For the text-containing cell, return its midpoint in (x, y) coordinate format. 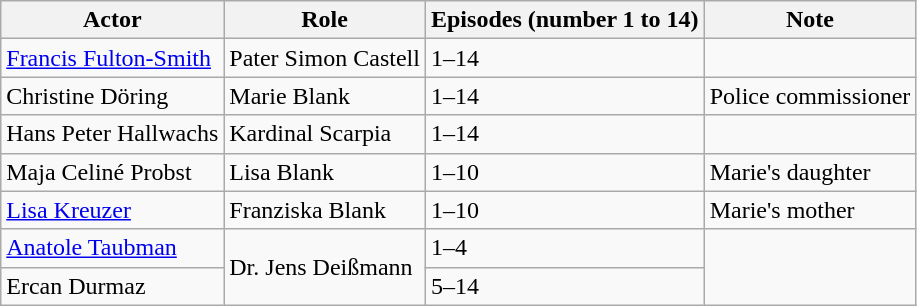
5–14 (564, 286)
Lisa Blank (325, 172)
Franziska Blank (325, 210)
Marie Blank (325, 96)
Ercan Durmaz (112, 286)
Police commissioner (810, 96)
Actor (112, 20)
Hans Peter Hallwachs (112, 134)
Marie's daughter (810, 172)
Note (810, 20)
Anatole Taubman (112, 248)
Lisa Kreuzer (112, 210)
Episodes (number 1 to 14) (564, 20)
Kardinal Scarpia (325, 134)
Maja Celiné Probst (112, 172)
Marie's mother (810, 210)
Role (325, 20)
Pater Simon Castell (325, 58)
Christine Döring (112, 96)
1–4 (564, 248)
Dr. Jens Deißmann (325, 267)
Francis Fulton-Smith (112, 58)
